Provide the [X, Y] coordinate of the cell's center where the given text is located.  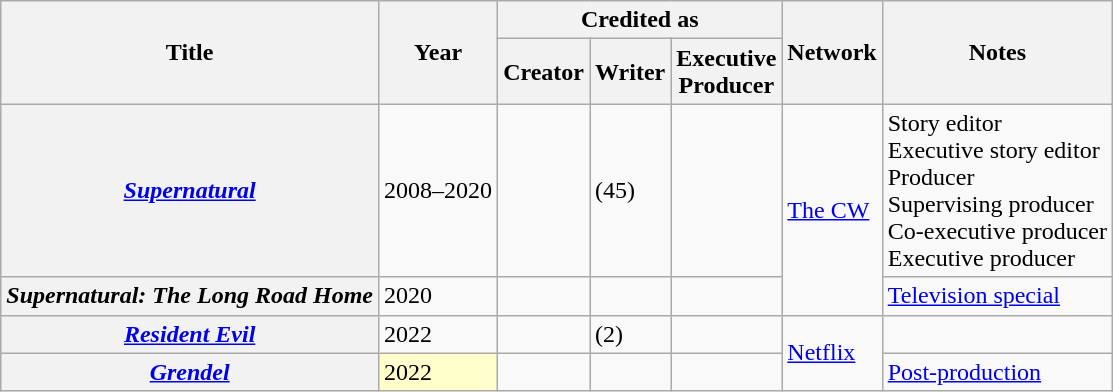
The CW [832, 210]
Story editor Executive story editor Producer Supervising producer Co-executive producer Executive producer [997, 190]
Notes [997, 52]
Resident Evil [190, 334]
Creator [544, 72]
Supernatural: The Long Road Home [190, 296]
ExecutiveProducer [726, 72]
Writer [630, 72]
Credited as [640, 20]
Netflix [832, 353]
(2) [630, 334]
Supernatural [190, 190]
Post-production [997, 372]
Year [438, 52]
Network [832, 52]
2020 [438, 296]
Title [190, 52]
Grendel [190, 372]
(45) [630, 190]
Television special [997, 296]
2008–2020 [438, 190]
